Search for the cell housing the specified text and yield its [X, Y] center coordinate. 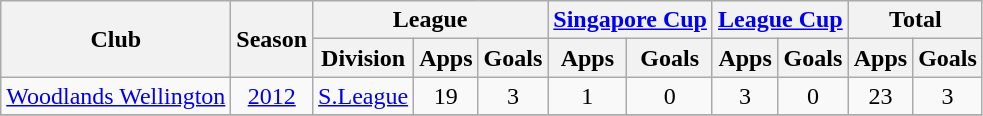
Club [116, 39]
Singapore Cup [630, 20]
Season [272, 39]
1 [588, 96]
2012 [272, 96]
Total [915, 20]
23 [880, 96]
Division [364, 58]
19 [446, 96]
Woodlands Wellington [116, 96]
S.League [364, 96]
League Cup [780, 20]
League [430, 20]
